Pinpoint the cell where the given text exists, returning its (x, y) midpoint coordinate. 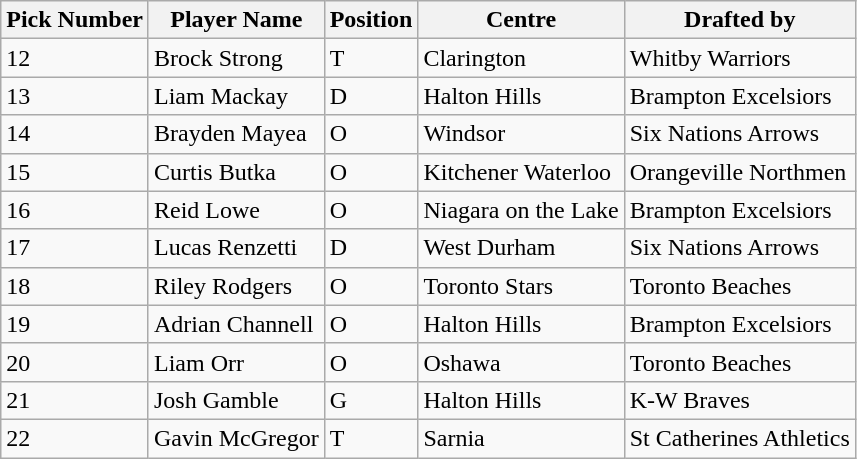
Whitby Warriors (740, 58)
21 (75, 400)
St Catherines Athletics (740, 438)
Riley Rodgers (236, 286)
Centre (521, 20)
16 (75, 210)
Player Name (236, 20)
19 (75, 324)
12 (75, 58)
Liam Mackay (236, 96)
Oshawa (521, 362)
Niagara on the Lake (521, 210)
Brayden Mayea (236, 134)
West Durham (521, 248)
22 (75, 438)
Lucas Renzetti (236, 248)
20 (75, 362)
18 (75, 286)
Orangeville Northmen (740, 172)
K-W Braves (740, 400)
14 (75, 134)
Liam Orr (236, 362)
15 (75, 172)
Drafted by (740, 20)
17 (75, 248)
Adrian Channell (236, 324)
Toronto Stars (521, 286)
Brock Strong (236, 58)
Curtis Butka (236, 172)
Position (371, 20)
Gavin McGregor (236, 438)
Sarnia (521, 438)
G (371, 400)
Kitchener Waterloo (521, 172)
Windsor (521, 134)
Reid Lowe (236, 210)
Clarington (521, 58)
Pick Number (75, 20)
13 (75, 96)
Josh Gamble (236, 400)
